From the cell containing the given text, extract its center point as (X, Y) coordinate. 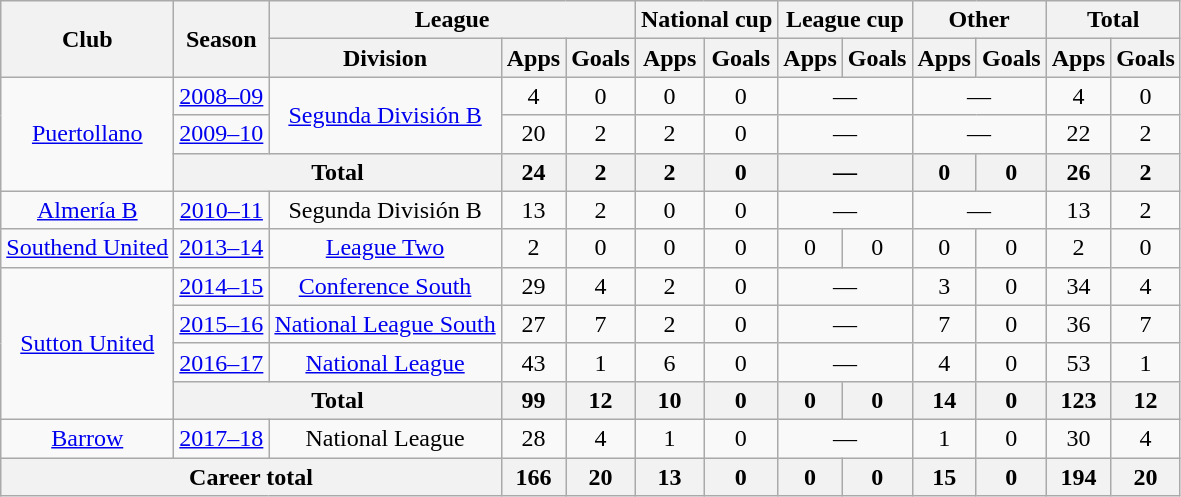
2017–18 (222, 438)
Other (979, 20)
53 (1078, 362)
Almería B (88, 210)
22 (1078, 134)
26 (1078, 172)
15 (944, 477)
99 (533, 400)
36 (1078, 324)
Sutton United (88, 343)
Club (88, 39)
194 (1078, 477)
2010–11 (222, 210)
29 (533, 286)
6 (669, 362)
League Two (385, 248)
2008–09 (222, 96)
27 (533, 324)
2016–17 (222, 362)
Barrow (88, 438)
28 (533, 438)
Career total (251, 477)
2014–15 (222, 286)
123 (1078, 400)
Conference South (385, 286)
2013–14 (222, 248)
National League South (385, 324)
League cup (845, 20)
2009–10 (222, 134)
14 (944, 400)
2015–16 (222, 324)
166 (533, 477)
Southend United (88, 248)
National cup (706, 20)
30 (1078, 438)
34 (1078, 286)
43 (533, 362)
Puertollano (88, 134)
3 (944, 286)
10 (669, 400)
Division (385, 58)
Season (222, 39)
24 (533, 172)
League (452, 20)
